Detect which cell encompasses the target text, then output its [x, y] center coordinate. 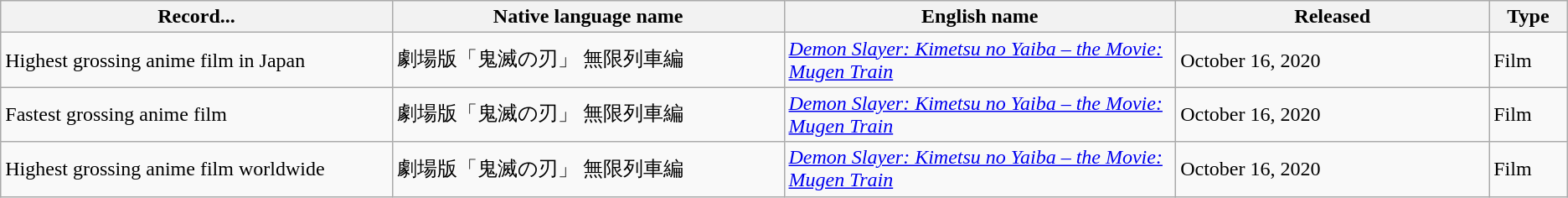
Record... [197, 17]
Native language name [588, 17]
Highest grossing anime film in Japan [197, 60]
Fastest grossing anime film [197, 114]
Type [1529, 17]
Released [1333, 17]
English name [980, 17]
Highest grossing anime film worldwide [197, 169]
